Detect which cell encompasses the target text, then output its [X, Y] center coordinate. 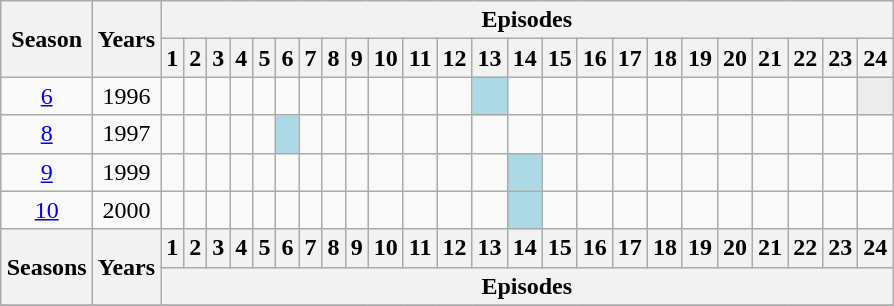
1996 [126, 96]
1999 [126, 172]
2000 [126, 210]
1997 [126, 134]
Season [46, 39]
Seasons [46, 267]
